Detect which cell encompasses the target text, then output its (X, Y) center coordinate. 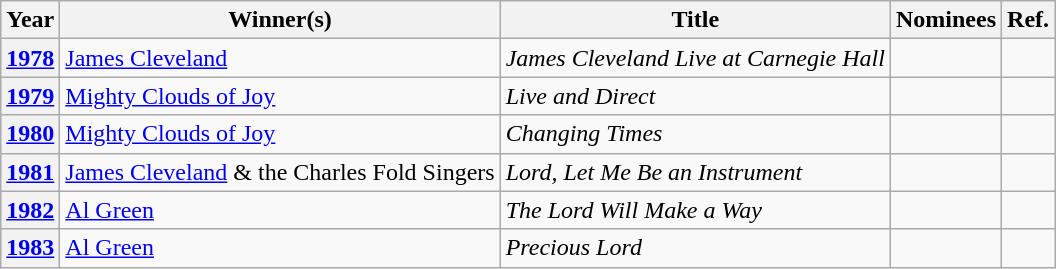
James Cleveland & the Charles Fold Singers (280, 172)
Ref. (1028, 20)
Lord, Let Me Be an Instrument (695, 172)
Changing Times (695, 134)
1982 (30, 210)
Precious Lord (695, 248)
1981 (30, 172)
Title (695, 20)
The Lord Will Make a Way (695, 210)
1980 (30, 134)
James Cleveland (280, 58)
1978 (30, 58)
James Cleveland Live at Carnegie Hall (695, 58)
Year (30, 20)
Nominees (946, 20)
Winner(s) (280, 20)
1979 (30, 96)
1983 (30, 248)
Live and Direct (695, 96)
